For the text-containing cell, return its midpoint in (X, Y) coordinate format. 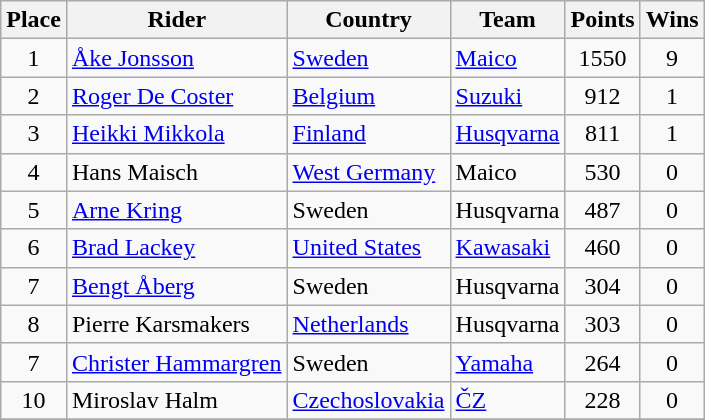
303 (602, 324)
2 (34, 96)
West Germany (368, 172)
Brad Lackey (176, 248)
460 (602, 248)
Christer Hammargren (176, 362)
530 (602, 172)
Pierre Karsmakers (176, 324)
912 (602, 96)
304 (602, 286)
10 (34, 400)
487 (602, 210)
264 (602, 362)
3 (34, 134)
Roger De Coster (176, 96)
Netherlands (368, 324)
9 (672, 58)
228 (602, 400)
Country (368, 20)
Miroslav Halm (176, 400)
Åke Jonsson (176, 58)
Kawasaki (508, 248)
ČZ (508, 400)
Arne Kring (176, 210)
6 (34, 248)
1550 (602, 58)
Place (34, 20)
Points (602, 20)
Team (508, 20)
Rider (176, 20)
4 (34, 172)
Heikki Mikkola (176, 134)
5 (34, 210)
Wins (672, 20)
Bengt Åberg (176, 286)
Czechoslovakia (368, 400)
Suzuki (508, 96)
8 (34, 324)
Hans Maisch (176, 172)
Belgium (368, 96)
Yamaha (508, 362)
811 (602, 134)
United States (368, 248)
Finland (368, 134)
